Pinpoint the cell where the given text exists, returning its (X, Y) midpoint coordinate. 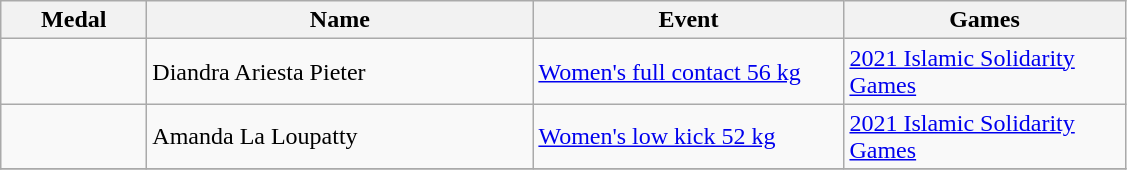
Women's full contact 56 kg (688, 72)
Amanda La Loupatty (340, 136)
Event (688, 20)
Games (984, 20)
Name (340, 20)
Women's low kick 52 kg (688, 136)
Diandra Ariesta Pieter (340, 72)
Medal (74, 20)
